Scan for the cell matching the given text and deliver its [X, Y] coordinate at center. 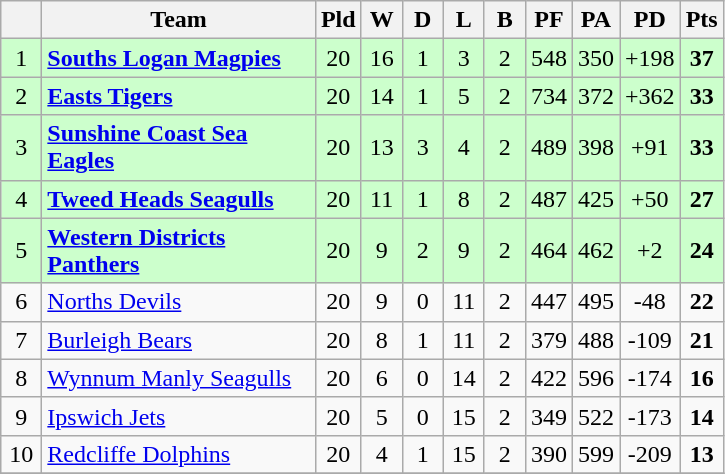
Western Districts Panthers [179, 250]
487 [548, 199]
350 [596, 58]
522 [596, 416]
27 [702, 199]
-209 [650, 454]
+198 [650, 58]
425 [596, 199]
-109 [650, 340]
Souths Logan Magpies [179, 58]
447 [548, 302]
Pts [702, 20]
379 [548, 340]
L [464, 20]
596 [596, 378]
599 [596, 454]
488 [596, 340]
37 [702, 58]
Burleigh Bears [179, 340]
+362 [650, 96]
+91 [650, 148]
548 [548, 58]
Redcliffe Dolphins [179, 454]
PA [596, 20]
PF [548, 20]
372 [596, 96]
390 [548, 454]
464 [548, 250]
Tweed Heads Seagulls [179, 199]
W [382, 20]
Norths Devils [179, 302]
Ipswich Jets [179, 416]
734 [548, 96]
+50 [650, 199]
Sunshine Coast Sea Eagles [179, 148]
Wynnum Manly Seagulls [179, 378]
22 [702, 302]
462 [596, 250]
-173 [650, 416]
495 [596, 302]
Pld [338, 20]
398 [596, 148]
PD [650, 20]
24 [702, 250]
+2 [650, 250]
349 [548, 416]
Easts Tigers [179, 96]
21 [702, 340]
-48 [650, 302]
-174 [650, 378]
7 [22, 340]
489 [548, 148]
B [504, 20]
D [422, 20]
10 [22, 454]
422 [548, 378]
Team [179, 20]
